Output the [x, y] coordinate of the center of the cell containing the given text.  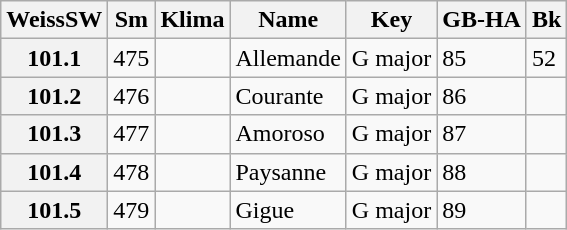
475 [132, 58]
Allemande [288, 58]
101.5 [54, 210]
Name [288, 20]
101.1 [54, 58]
Klima [192, 20]
Sm [132, 20]
87 [482, 134]
Gigue [288, 210]
85 [482, 58]
Key [391, 20]
Bk [546, 20]
Amoroso [288, 134]
WeissSW [54, 20]
GB-HA [482, 20]
52 [546, 58]
86 [482, 96]
476 [132, 96]
101.2 [54, 96]
89 [482, 210]
479 [132, 210]
Paysanne [288, 172]
88 [482, 172]
101.3 [54, 134]
101.4 [54, 172]
478 [132, 172]
477 [132, 134]
Courante [288, 96]
